Capture the cell that displays the provided text and extract its (x, y) central coordinate. 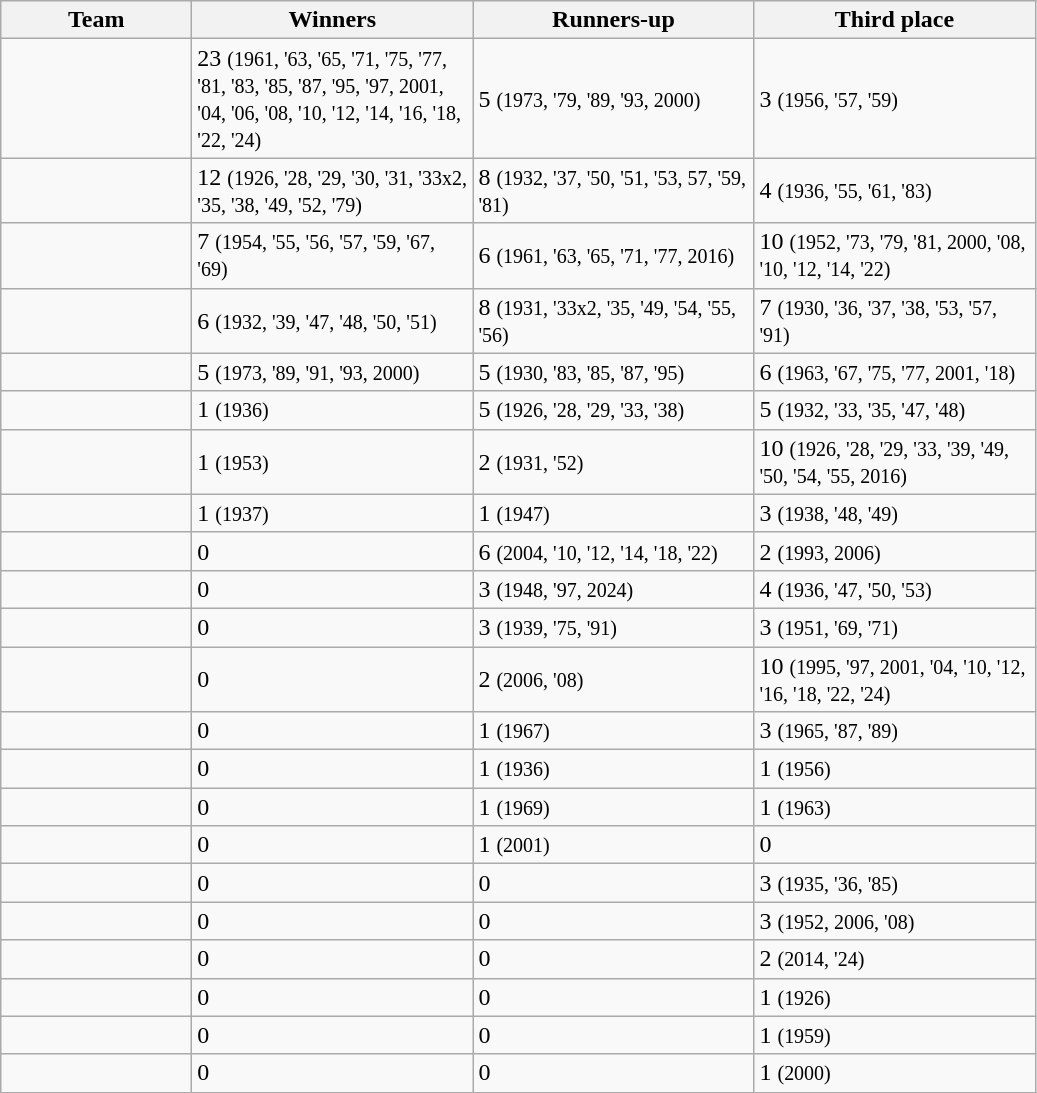
10 (1926, '28, '29, '33, '39, '49, '50, '54, '55, 2016) (894, 462)
3 (1951, '69, '71) (894, 627)
7 (1954, '55, '56, '57, '59, '67, '69) (332, 256)
23 (1961, '63, '65, '71, '75, '77, '81, '83, '85, '87, '95, '97, 2001, '04, '06, '08, '10, '12, '14, '16, '18, '22, '24) (332, 98)
6 (1963, '67, '75, '77, 2001, '18) (894, 372)
3 (1952, 2006, '08) (894, 921)
1 (1937) (332, 513)
7 (1930, '36, '37, '38, '53, '57, '91) (894, 320)
6 (1932, '39, '47, '48, '50, '51) (332, 320)
Winners (332, 20)
Third place (894, 20)
5 (1926, '28, '29, '33, '38) (614, 410)
2 (1931, '52) (614, 462)
5 (1973, '89, '91, '93, 2000) (332, 372)
3 (1956, '57, '59) (894, 98)
1 (1967) (614, 731)
Runners-up (614, 20)
5 (1930, '83, '85, '87, '95) (614, 372)
6 (1961, '63, '65, '71, '77, 2016) (614, 256)
1 (1969) (614, 807)
1 (1953) (332, 462)
1 (1926) (894, 997)
8 (1932, '37, '50, '51, '53, 57, '59, '81) (614, 190)
2 (2014, '24) (894, 959)
5 (1932, '33, '35, '47, '48) (894, 410)
3 (1965, '87, '89) (894, 731)
3 (1948, '97, 2024) (614, 589)
2 (2006, '08) (614, 678)
12 (1926, '28, '29, '30, '31, '33x2, '35, '38, '49, '52, '79) (332, 190)
3 (1939, '75, '91) (614, 627)
3 (1938, '48, '49) (894, 513)
1 (1963) (894, 807)
6 (2004, '10, '12, '14, '18, '22) (614, 551)
2 (1993, 2006) (894, 551)
Team (96, 20)
1 (1959) (894, 1035)
1 (2000) (894, 1073)
10 (1995, '97, 2001, '04, '10, '12, '16, '18, '22, '24) (894, 678)
1 (1956) (894, 769)
1 (1947) (614, 513)
10 (1952, '73, '79, '81, 2000, '08, '10, '12, '14, '22) (894, 256)
4 (1936, '47, '50, '53) (894, 589)
1 (2001) (614, 845)
3 (1935, '36, '85) (894, 883)
8 (1931, '33x2, '35, '49, '54, '55, '56) (614, 320)
5 (1973, '79, '89, '93, 2000) (614, 98)
4 (1936, '55, '61, '83) (894, 190)
